Determine the (X, Y) coordinate at the center of the cell enclosing the given text.  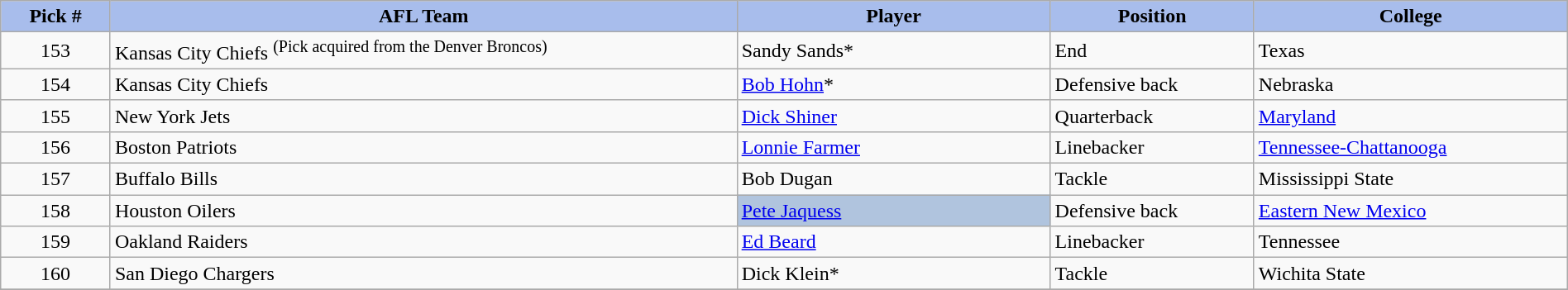
Sandy Sands* (893, 51)
Lonnie Farmer (893, 147)
158 (56, 211)
153 (56, 51)
Dick Shiner (893, 116)
157 (56, 179)
Mississippi State (1411, 179)
AFL Team (423, 17)
Oakland Raiders (423, 242)
Kansas City Chiefs (Pick acquired from the Denver Broncos) (423, 51)
Maryland (1411, 116)
Wichita State (1411, 273)
Tennessee-Chattanooga (1411, 147)
Position (1152, 17)
Tennessee (1411, 242)
Quarterback (1152, 116)
Eastern New Mexico (1411, 211)
Buffalo Bills (423, 179)
156 (56, 147)
Player (893, 17)
Pete Jaquess (893, 211)
Boston Patriots (423, 147)
Texas (1411, 51)
Ed Beard (893, 242)
Dick Klein* (893, 273)
College (1411, 17)
Bob Hohn* (893, 84)
Nebraska (1411, 84)
Pick # (56, 17)
End (1152, 51)
Kansas City Chiefs (423, 84)
New York Jets (423, 116)
Houston Oilers (423, 211)
155 (56, 116)
Bob Dugan (893, 179)
159 (56, 242)
San Diego Chargers (423, 273)
154 (56, 84)
160 (56, 273)
